Return (x, y) of the center of cell containing provided text 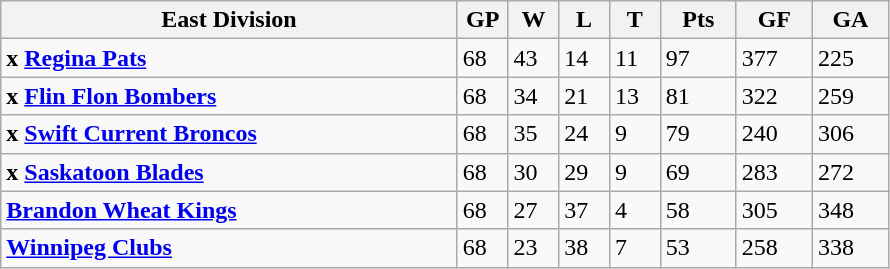
43 (534, 58)
53 (698, 248)
27 (534, 210)
4 (634, 210)
29 (584, 172)
38 (584, 248)
258 (774, 248)
35 (534, 134)
338 (850, 248)
348 (850, 210)
79 (698, 134)
x Regina Pats (230, 58)
240 (774, 134)
Brandon Wheat Kings (230, 210)
225 (850, 58)
30 (534, 172)
272 (850, 172)
GP (482, 20)
GA (850, 20)
T (634, 20)
13 (634, 96)
69 (698, 172)
34 (534, 96)
x Swift Current Broncos (230, 134)
259 (850, 96)
24 (584, 134)
Pts (698, 20)
58 (698, 210)
305 (774, 210)
322 (774, 96)
14 (584, 58)
x Saskatoon Blades (230, 172)
GF (774, 20)
L (584, 20)
37 (584, 210)
W (534, 20)
East Division (230, 20)
11 (634, 58)
81 (698, 96)
23 (534, 248)
306 (850, 134)
97 (698, 58)
Winnipeg Clubs (230, 248)
7 (634, 248)
x Flin Flon Bombers (230, 96)
377 (774, 58)
283 (774, 172)
21 (584, 96)
